Locate the cell with the specified text and output its (x, y) center coordinate. 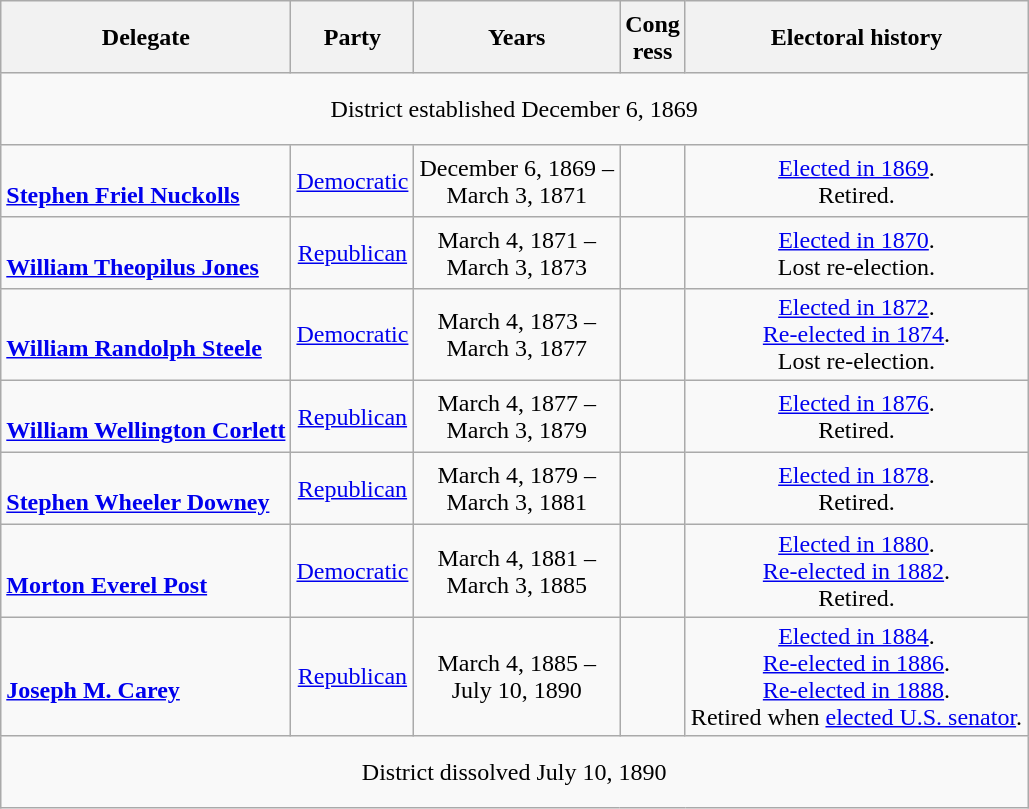
Party (352, 37)
Elected in 1880.Re-elected in 1882.Retired. (856, 571)
December 6, 1869 –March 3, 1871 (517, 181)
Morton Everel Post (146, 571)
Elected in 1876.Retired. (856, 417)
March 4, 1871 –March 3, 1873 (517, 253)
Electoral history (856, 37)
Elected in 1870.Lost re-election. (856, 253)
Congress (653, 37)
William Randolph Steele (146, 335)
March 4, 1885 –July 10, 1890 (517, 676)
District established December 6, 1869 (514, 109)
William Theopilus Jones (146, 253)
Joseph M. Carey (146, 676)
March 4, 1873 –March 3, 1877 (517, 335)
March 4, 1877 –March 3, 1879 (517, 417)
Stephen Friel Nuckolls (146, 181)
Elected in 1869.Retired. (856, 181)
Delegate (146, 37)
Elected in 1884.Re-elected in 1886.Re-elected in 1888.Retired when elected U.S. senator. (856, 676)
March 4, 1879 –March 3, 1881 (517, 489)
Years (517, 37)
District dissolved July 10, 1890 (514, 772)
March 4, 1881 –March 3, 1885 (517, 571)
Stephen Wheeler Downey (146, 489)
Elected in 1872.Re-elected in 1874.Lost re-election. (856, 335)
William Wellington Corlett (146, 417)
Elected in 1878.Retired. (856, 489)
